Search for the cell housing the specified text and yield its (X, Y) center coordinate. 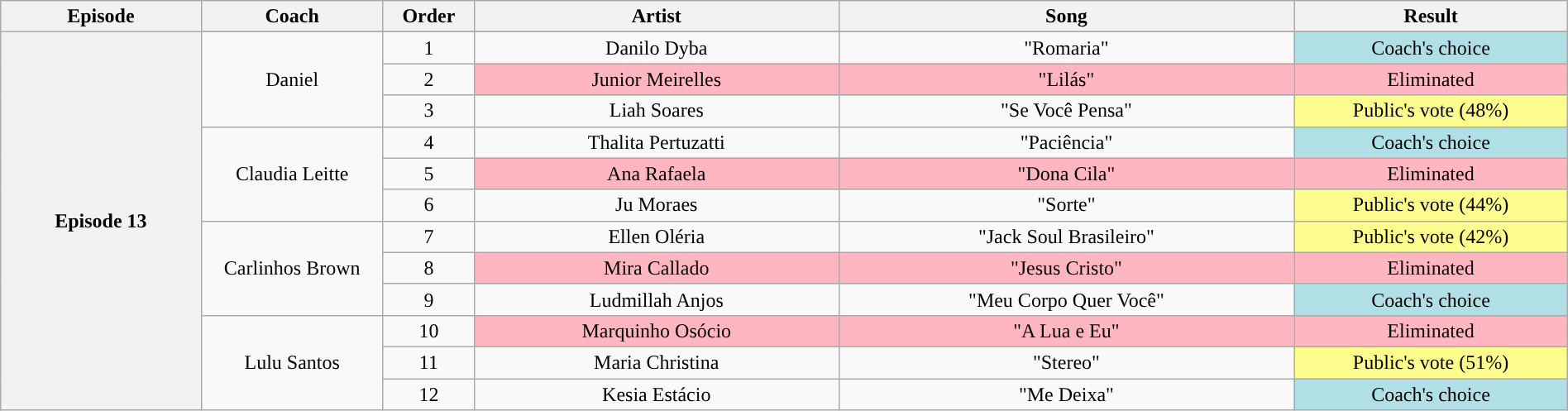
Public's vote (42%) (1431, 237)
Public's vote (44%) (1431, 205)
Public's vote (48%) (1431, 111)
7 (428, 237)
Carlinhos Brown (292, 268)
"Me Deixa" (1067, 394)
Ana Rafaela (657, 174)
10 (428, 331)
Daniel (292, 79)
"Dona Cila" (1067, 174)
"Paciência" (1067, 142)
3 (428, 111)
Marquinho Osócio (657, 331)
Episode (101, 17)
2 (428, 79)
Kesia Estácio (657, 394)
Order (428, 17)
Result (1431, 17)
Song (1067, 17)
Mira Callado (657, 268)
Liah Soares (657, 111)
Artist (657, 17)
5 (428, 174)
"Stereo" (1067, 362)
Episode 13 (101, 222)
"Jack Soul Brasileiro" (1067, 237)
9 (428, 299)
"Jesus Cristo" (1067, 268)
6 (428, 205)
11 (428, 362)
1 (428, 48)
8 (428, 268)
Ludmillah Anjos (657, 299)
Maria Christina (657, 362)
"Lilás" (1067, 79)
"A Lua e Eu" (1067, 331)
Ellen Oléria (657, 237)
"Meu Corpo Quer Você" (1067, 299)
4 (428, 142)
Danilo Dyba (657, 48)
Lulu Santos (292, 362)
Thalita Pertuzatti (657, 142)
"Romaria" (1067, 48)
Public's vote (51%) (1431, 362)
"Se Você Pensa" (1067, 111)
12 (428, 394)
Claudia Leitte (292, 174)
Ju Moraes (657, 205)
Junior Meirelles (657, 79)
"Sorte" (1067, 205)
Coach (292, 17)
